Locate the cell with the specified text and output its (X, Y) center coordinate. 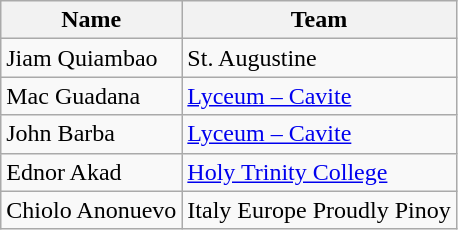
Chiolo Anonuevo (92, 210)
Holy Trinity College (319, 172)
Mac Guadana (92, 96)
St. Augustine (319, 58)
Ednor Akad (92, 172)
Name (92, 20)
Team (319, 20)
Italy Europe Proudly Pinoy (319, 210)
Jiam Quiambao (92, 58)
John Barba (92, 134)
